Determine the (x, y) coordinate at the center of the cell enclosing the given text.  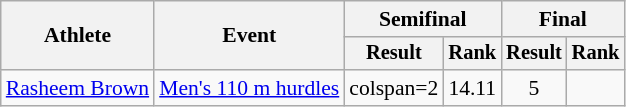
Rasheem Brown (78, 88)
colspan=2 (394, 88)
Athlete (78, 36)
Men's 110 m hurdles (249, 88)
Semifinal (422, 19)
Event (249, 36)
14.11 (472, 88)
Final (562, 19)
5 (534, 88)
